Output the (x, y) coordinate of the center of the cell containing the given text.  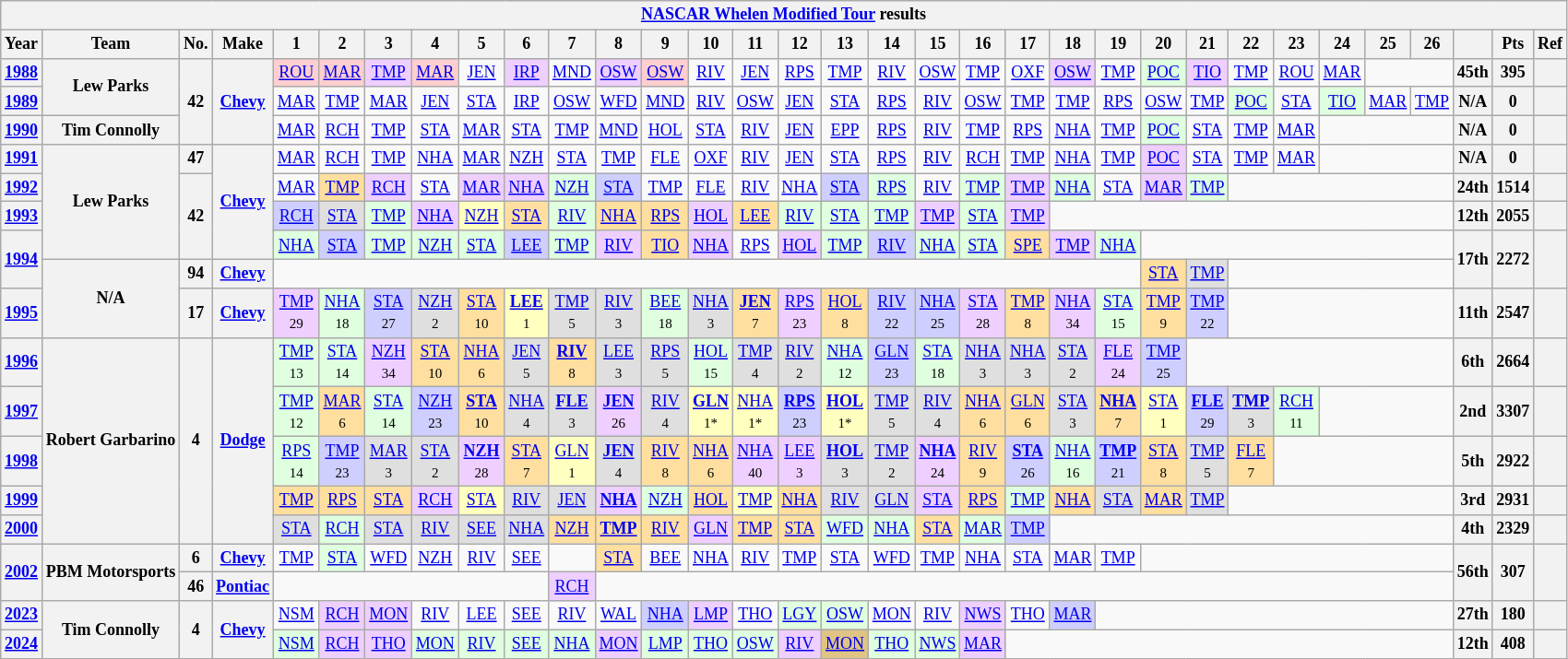
12 (800, 44)
10 (711, 44)
TMP21 (1118, 461)
94 (196, 273)
NHA12 (845, 362)
7 (572, 44)
RPS14 (296, 461)
NHA4 (527, 412)
22 (1251, 44)
11 (754, 44)
JEN4 (618, 461)
FLE3 (572, 412)
BEE18 (666, 312)
HOL3 (845, 461)
LEE1 (527, 312)
GLN1* (711, 412)
Year (22, 44)
TMP12 (296, 412)
1993 (22, 216)
45th (1472, 72)
STA8 (1163, 461)
FLE24 (1118, 362)
RIV9 (983, 461)
FLE7 (1251, 461)
NHA1* (754, 412)
TMP29 (296, 312)
2055 (1513, 216)
1989 (22, 101)
2000 (22, 529)
5 (481, 44)
3rd (1472, 500)
Pts (1513, 44)
STA18 (937, 362)
1514 (1513, 188)
MAR6 (342, 412)
13 (845, 44)
PBM Motorsports (111, 572)
18 (1073, 44)
MAR3 (389, 461)
TMP25 (1163, 362)
TMP2 (891, 461)
NHA25 (937, 312)
180 (1513, 616)
2nd (1472, 412)
RIV2 (800, 362)
26 (1432, 44)
2922 (1513, 461)
STA26 (1028, 461)
1998 (22, 461)
2329 (1513, 529)
HOL8 (845, 312)
RIV3 (618, 312)
TMP9 (1163, 312)
NZH23 (435, 412)
Ref (1550, 44)
WAL (618, 616)
STA7 (527, 461)
BEE (666, 559)
No. (196, 44)
1992 (22, 188)
14 (891, 44)
NZH34 (389, 362)
GLN23 (891, 362)
JEN7 (754, 312)
1997 (22, 412)
2002 (22, 572)
NZH28 (481, 461)
47 (196, 159)
NHA16 (1073, 461)
2547 (1513, 312)
20 (1163, 44)
1999 (22, 500)
TMP13 (296, 362)
Team (111, 44)
NASCAR Whelen Modified Tour results (784, 15)
1995 (22, 312)
TMP8 (1028, 312)
2272 (1513, 259)
NZH2 (435, 312)
Make (244, 44)
4th (1472, 529)
NHA18 (342, 312)
307 (1513, 572)
24 (1342, 44)
2664 (1513, 362)
23 (1297, 44)
NHA7 (1118, 412)
SPE (1028, 245)
1991 (22, 159)
STA27 (389, 312)
8 (618, 44)
Pontiac (244, 586)
RCH11 (1297, 412)
JEN26 (618, 412)
Dodge (244, 441)
9 (666, 44)
3 (389, 44)
STA3 (1073, 412)
395 (1513, 72)
JEN5 (527, 362)
1996 (22, 362)
24th (1472, 188)
GLN1 (572, 461)
STA28 (983, 312)
NHA24 (937, 461)
RIV22 (891, 312)
2 (342, 44)
1994 (22, 259)
LGY (800, 616)
1988 (22, 72)
1990 (22, 129)
2931 (1513, 500)
15 (937, 44)
NHA40 (754, 461)
TMP4 (754, 362)
3307 (1513, 412)
25 (1388, 44)
STA15 (1118, 312)
2023 (22, 616)
TMP3 (1251, 412)
STA1 (1163, 412)
Robert Garbarino (111, 441)
11th (1472, 312)
16 (983, 44)
56th (1472, 572)
19 (1118, 44)
1 (296, 44)
27th (1472, 616)
TMP23 (342, 461)
TMP22 (1207, 312)
2024 (22, 643)
GLN6 (1028, 412)
17th (1472, 259)
HOL15 (711, 362)
HOL1* (845, 412)
FLE29 (1207, 412)
46 (196, 586)
EPP (845, 129)
NHA34 (1073, 312)
6th (1472, 362)
21 (1207, 44)
5th (1472, 461)
408 (1513, 643)
RPS5 (666, 362)
